Locate the cell with the specified text and output its [x, y] center coordinate. 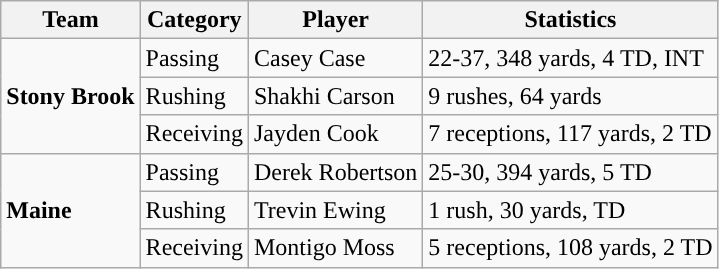
Derek Robertson [335, 172]
Casey Case [335, 58]
Team [70, 20]
Stony Brook [70, 96]
5 receptions, 108 yards, 2 TD [570, 248]
1 rush, 30 yards, TD [570, 210]
9 rushes, 64 yards [570, 96]
Category [194, 20]
Shakhi Carson [335, 96]
Maine [70, 210]
Montigo Moss [335, 248]
Statistics [570, 20]
Player [335, 20]
22-37, 348 yards, 4 TD, INT [570, 58]
25-30, 394 yards, 5 TD [570, 172]
7 receptions, 117 yards, 2 TD [570, 134]
Jayden Cook [335, 134]
Trevin Ewing [335, 210]
